Capture the cell that displays the provided text and extract its [x, y] central coordinate. 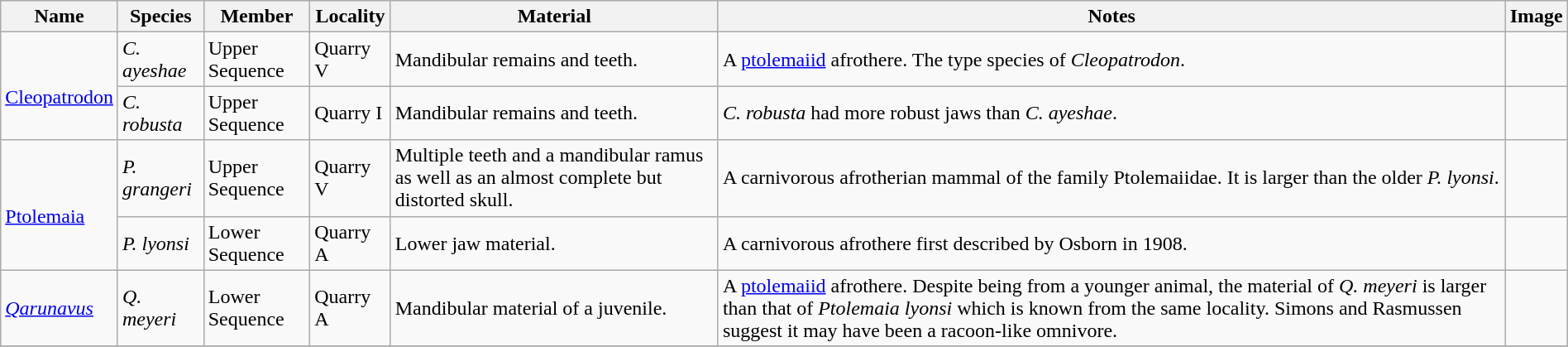
C. robusta had more robust jaws than C. ayeshae. [1111, 113]
Member [256, 17]
Name [60, 17]
P. lyonsi [160, 243]
Q. meyeri [160, 308]
Mandibular material of a juvenile. [554, 308]
A carnivorous afrothere first described by Osborn in 1908. [1111, 243]
A carnivorous afrotherian mammal of the family Ptolemaiidae. It is larger than the older P. lyonsi. [1111, 178]
Lower jaw material. [554, 243]
C. ayeshae [160, 60]
Species [160, 17]
Multiple teeth and a mandibular ramus as well as an almost complete but distorted skull. [554, 178]
Image [1537, 17]
A ptolemaiid afrothere. The type species of Cleopatrodon. [1111, 60]
Ptolemaia [60, 205]
Quarry I [351, 113]
Qarunavus [60, 308]
P. grangeri [160, 178]
Locality [351, 17]
Cleopatrodon [60, 86]
Material [554, 17]
C. robusta [160, 113]
Notes [1111, 17]
